From the cell containing the given text, extract its center point as [X, Y] coordinate. 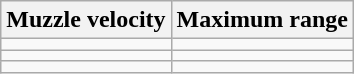
Maximum range [262, 20]
Muzzle velocity [86, 20]
